Identify which cell holds the provided text, then report its (x, y) central coordinate. 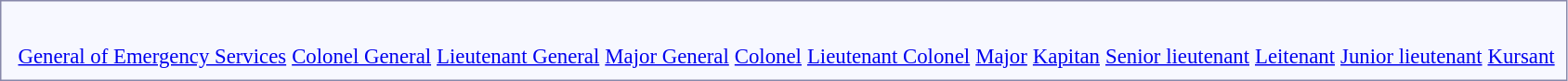
General of Emergency Services (152, 43)
Lieutenant Colonel (888, 43)
Colonel (767, 43)
Major General (667, 43)
Major (1001, 43)
Colonel General (362, 43)
Leitenant (1295, 43)
Senior lieutenant (1177, 43)
Kursant (1522, 43)
Kapitan (1066, 43)
Junior lieutenant (1412, 43)
Lieutenant General (518, 43)
